Pinpoint the cell where the given text exists, returning its [x, y] midpoint coordinate. 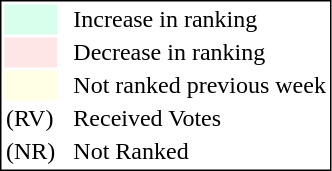
(RV) [30, 119]
Increase in ranking [200, 19]
Decrease in ranking [200, 53]
Not ranked previous week [200, 85]
Received Votes [200, 119]
(NR) [30, 151]
Not Ranked [200, 151]
